Locate the cell with the specified text and output its (X, Y) center coordinate. 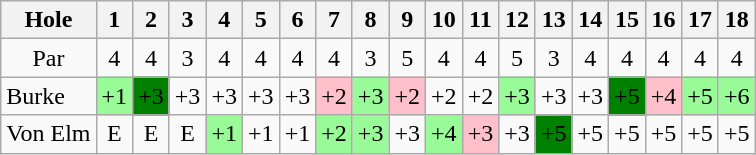
16 (664, 20)
18 (736, 20)
2 (152, 20)
Von Elm (48, 134)
Par (48, 58)
Burke (48, 96)
Hole (48, 20)
12 (518, 20)
6 (298, 20)
11 (480, 20)
10 (444, 20)
9 (408, 20)
7 (334, 20)
17 (700, 20)
8 (370, 20)
14 (590, 20)
+6 (736, 96)
1 (114, 20)
15 (628, 20)
13 (554, 20)
